Find where the given text appears and provide that cell's center as (X, Y) coordinate. 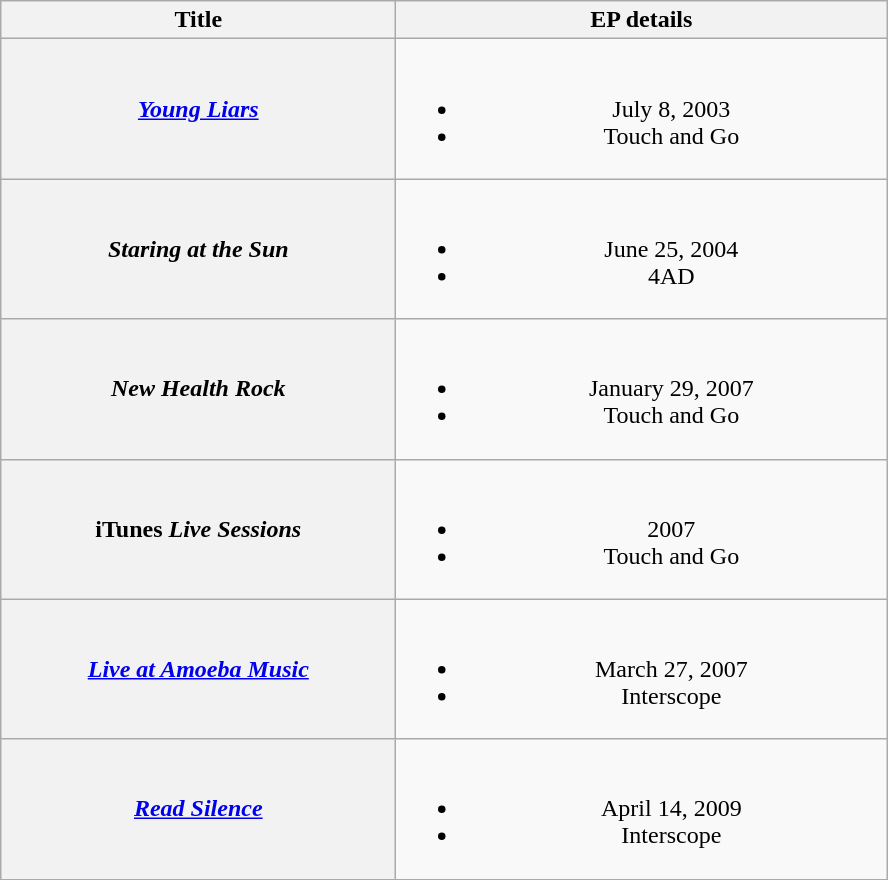
Live at Amoeba Music (198, 669)
2007Touch and Go (642, 529)
July 8, 2003Touch and Go (642, 109)
June 25, 20044AD (642, 249)
Title (198, 20)
Read Silence (198, 809)
iTunes Live Sessions (198, 529)
April 14, 2009Interscope (642, 809)
EP details (642, 20)
January 29, 2007Touch and Go (642, 389)
March 27, 2007Interscope (642, 669)
Staring at the Sun (198, 249)
New Health Rock (198, 389)
Young Liars (198, 109)
